Detect which cell encompasses the target text, then output its (X, Y) center coordinate. 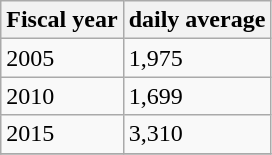
2010 (62, 96)
1,975 (197, 58)
3,310 (197, 134)
daily average (197, 20)
Fiscal year (62, 20)
2005 (62, 58)
2015 (62, 134)
1,699 (197, 96)
